Extract the (X, Y) coordinate from the center of the cell holding the provided text.  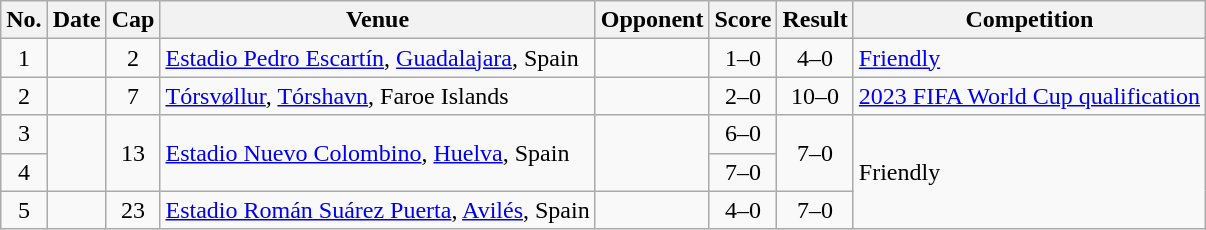
Result (815, 20)
Cap (133, 20)
23 (133, 210)
Estadio Román Suárez Puerta, Avilés, Spain (378, 210)
Venue (378, 20)
5 (24, 210)
Estadio Nuevo Colombino, Huelva, Spain (378, 153)
4 (24, 172)
3 (24, 134)
1–0 (743, 58)
No. (24, 20)
2–0 (743, 96)
Estadio Pedro Escartín, Guadalajara, Spain (378, 58)
Tórsvøllur, Tórshavn, Faroe Islands (378, 96)
13 (133, 153)
Date (76, 20)
7 (133, 96)
6–0 (743, 134)
10–0 (815, 96)
Score (743, 20)
Competition (1029, 20)
2023 FIFA World Cup qualification (1029, 96)
1 (24, 58)
Opponent (652, 20)
